Search for the cell housing the specified text and yield its [x, y] center coordinate. 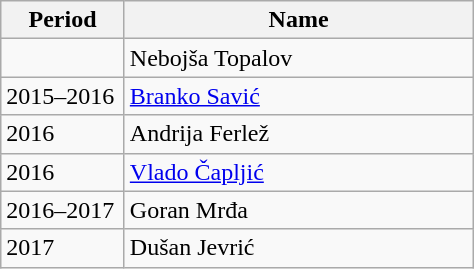
Branko Savić [298, 96]
2017 [63, 248]
Nebojša Topalov [298, 58]
Vlado Čapljić [298, 172]
2015–2016 [63, 96]
Dušan Jevrić [298, 248]
Period [63, 20]
Name [298, 20]
Andrija Ferlež [298, 134]
2016–2017 [63, 210]
Goran Mrđa [298, 210]
